Search for the cell housing the specified text and yield its [x, y] center coordinate. 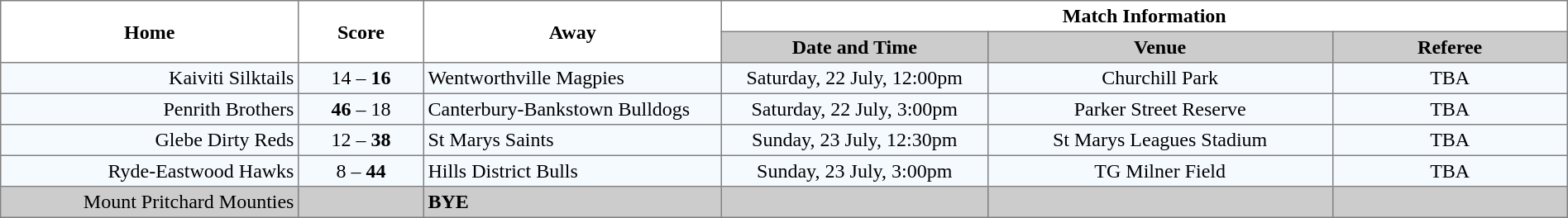
Sunday, 23 July, 12:30pm [854, 140]
St Marys Leagues Stadium [1159, 140]
Mount Pritchard Mounties [150, 202]
Hills District Bulls [572, 171]
Glebe Dirty Reds [150, 140]
BYE [572, 202]
Saturday, 22 July, 12:00pm [854, 78]
Venue [1159, 47]
12 – 38 [361, 140]
Date and Time [854, 47]
Kaiviti Silktails [150, 78]
46 – 18 [361, 109]
Sunday, 23 July, 3:00pm [854, 171]
Churchill Park [1159, 78]
Ryde-Eastwood Hawks [150, 171]
Match Information [1145, 17]
Wentworthville Magpies [572, 78]
Home [150, 31]
St Marys Saints [572, 140]
Canterbury-Bankstown Bulldogs [572, 109]
14 – 16 [361, 78]
Score [361, 31]
Parker Street Reserve [1159, 109]
Saturday, 22 July, 3:00pm [854, 109]
TG Milner Field [1159, 171]
Penrith Brothers [150, 109]
8 – 44 [361, 171]
Away [572, 31]
Referee [1450, 47]
